Extract the (X, Y) coordinate from the center of the cell holding the provided text.  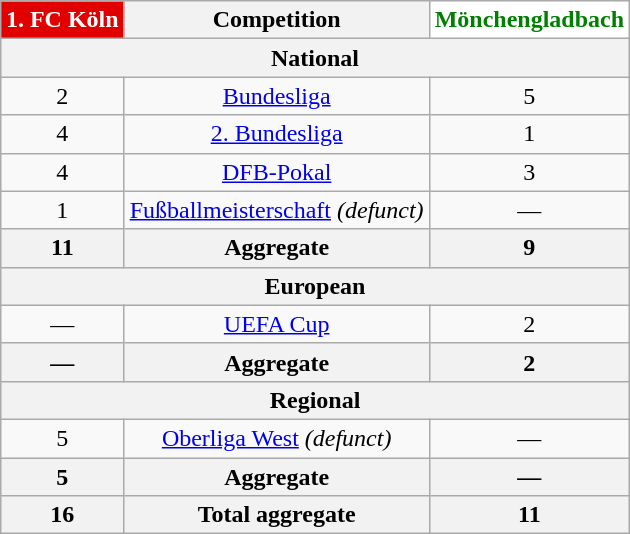
Oberliga West (defunct) (276, 438)
3 (529, 172)
9 (529, 248)
National (314, 58)
16 (62, 515)
2. Bundesliga (276, 134)
UEFA Cup (276, 324)
Total aggregate (276, 515)
DFB-Pokal (276, 172)
1. FC Köln (62, 20)
Bundesliga (276, 96)
European (314, 286)
Regional (314, 400)
Fußballmeisterschaft (defunct) (276, 210)
Mönchengladbach (529, 20)
Competition (276, 20)
